Provide the (x, y) coordinate of the cell's center where the given text is located.  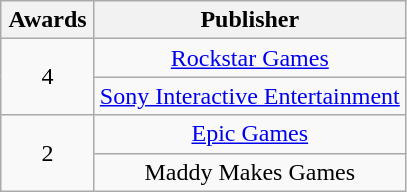
Sony Interactive Entertainment (250, 96)
Rockstar Games (250, 58)
Maddy Makes Games (250, 172)
4 (48, 77)
Epic Games (250, 134)
Awards (48, 20)
Publisher (250, 20)
2 (48, 153)
